Extract the [X, Y] coordinate from the center of the cell holding the provided text.  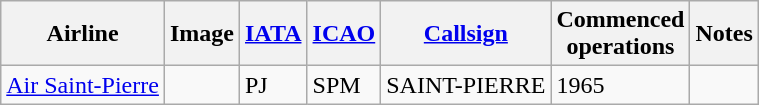
PJ [273, 85]
Image [202, 34]
Notes [724, 34]
Airline [83, 34]
Commencedoperations [620, 34]
SAINT-PIERRE [466, 85]
ICAO [344, 34]
Callsign [466, 34]
1965 [620, 85]
SPM [344, 85]
Air Saint-Pierre [83, 85]
IATA [273, 34]
